Identify which cell holds the provided text, then report its [X, Y] central coordinate. 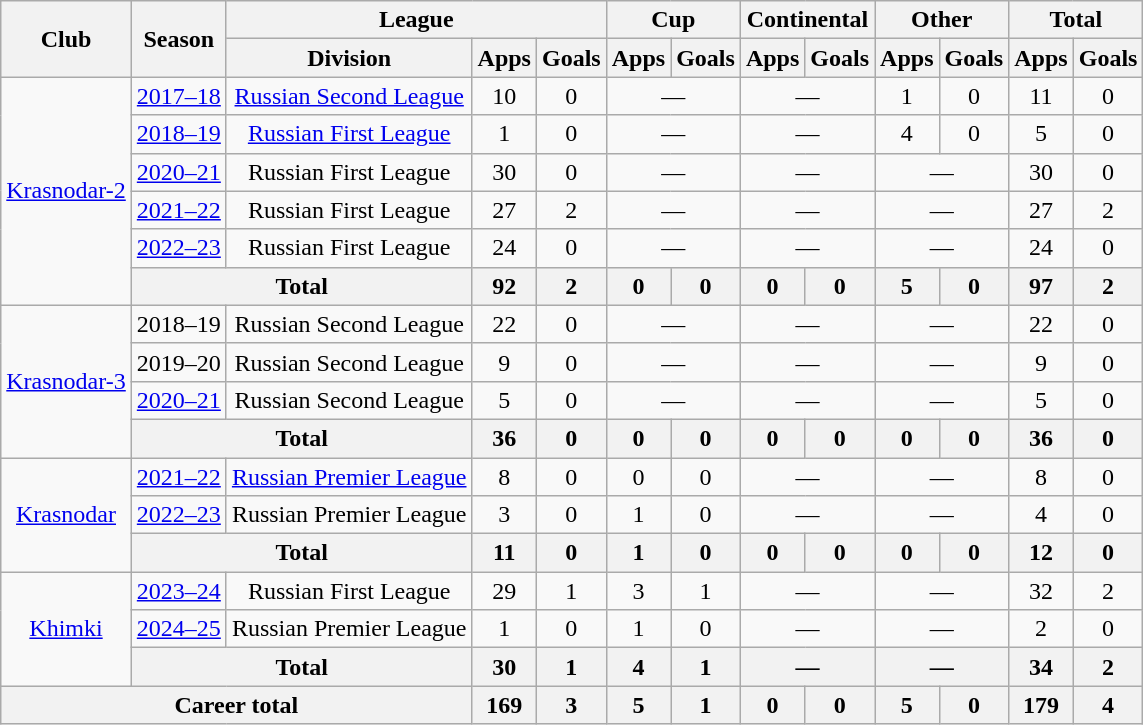
2019–20 [178, 362]
Division [349, 58]
Cup [673, 20]
Krasnodar-3 [66, 381]
32 [1041, 591]
10 [504, 96]
2017–18 [178, 96]
29 [504, 591]
169 [504, 705]
League [416, 20]
97 [1041, 286]
Other [942, 20]
Khimki [66, 629]
92 [504, 286]
Krasnodar-2 [66, 191]
2023–24 [178, 591]
Season [178, 39]
Career total [236, 705]
12 [1041, 553]
179 [1041, 705]
Krasnodar [66, 515]
Club [66, 39]
2024–25 [178, 629]
34 [1041, 667]
Continental [807, 20]
